Provide the [X, Y] coordinate of the cell's center where the given text is located.  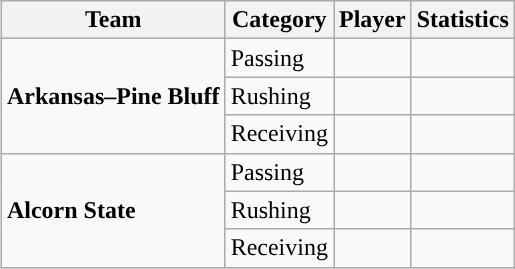
Arkansas–Pine Bluff [113, 96]
Statistics [462, 20]
Team [113, 20]
Category [279, 20]
Alcorn State [113, 210]
Player [373, 20]
